Return [x, y] of the center of cell containing provided text 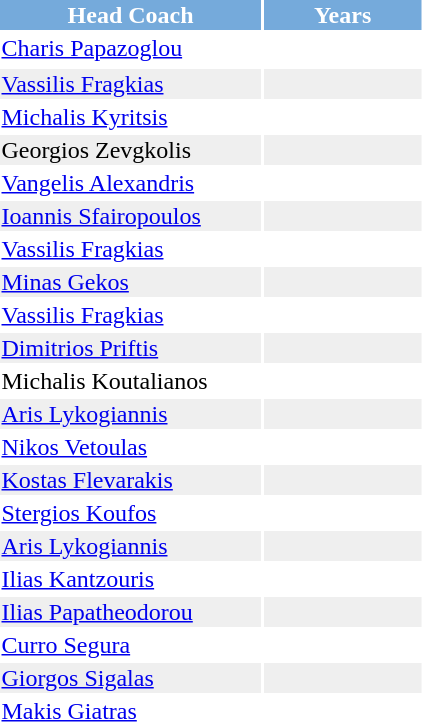
Michalis Koutalianos [130, 381]
Vangelis Alexandris [130, 183]
Dimitrios Priftis [130, 348]
Nikos Vetoulas [130, 447]
Years [342, 15]
Ioannis Sfairopoulos [130, 216]
Charis Papazoglou [130, 48]
Curro Segura [130, 645]
Stergios Koufos [130, 513]
Ilias Kantzouris [130, 579]
Minas Gekos [130, 282]
Giorgos Sigalas [130, 678]
Head Coach [130, 15]
Georgios Zevgkolis [130, 150]
Michalis Kyritsis [130, 117]
Kostas Flevarakis [130, 480]
Ilias Papatheodorou [130, 612]
